Detect which cell encompasses the target text, then output its [X, Y] center coordinate. 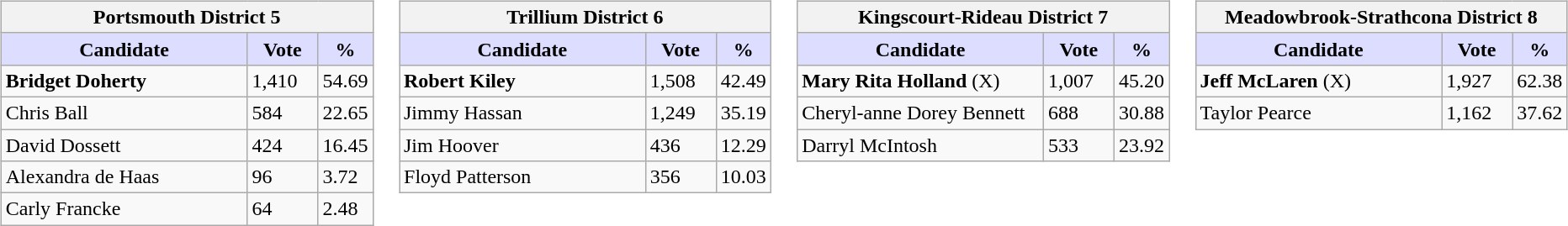
12.29 [744, 145]
688 [1078, 113]
Taylor Pearce [1319, 113]
Kingscourt-Rideau District 7 [983, 17]
533 [1078, 145]
Jim Hoover [522, 145]
Carly Francke [124, 209]
Cheryl-anne Dorey Bennett [920, 113]
45.20 [1141, 81]
584 [283, 113]
35.19 [744, 113]
Bridget Doherty [124, 81]
1,249 [681, 113]
Mary Rita Holland (X) [920, 81]
Jimmy Hassan [522, 113]
10.03 [744, 177]
Portsmouth District 5 [187, 17]
16.45 [345, 145]
David Dossett [124, 145]
64 [283, 209]
Robert Kiley [522, 81]
37.62 [1539, 113]
62.38 [1539, 81]
Jeff McLaren (X) [1319, 81]
42.49 [744, 81]
22.65 [345, 113]
Alexandra de Haas [124, 177]
436 [681, 145]
1,410 [283, 81]
1,508 [681, 81]
1,927 [1477, 81]
356 [681, 177]
23.92 [1141, 145]
1,162 [1477, 113]
1,007 [1078, 81]
54.69 [345, 81]
96 [283, 177]
Darryl McIntosh [920, 145]
2.48 [345, 209]
Chris Ball [124, 113]
Meadowbrook-Strathcona District 8 [1381, 17]
3.72 [345, 177]
Trillium District 6 [585, 17]
424 [283, 145]
Floyd Patterson [522, 177]
30.88 [1141, 113]
